Output the (x, y) coordinate of the center of the cell containing the given text.  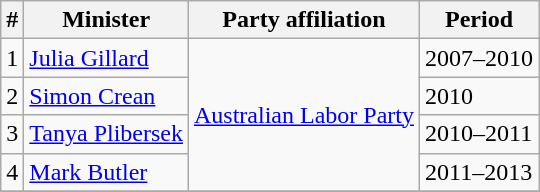
2010 (478, 96)
2011–2013 (478, 172)
Mark Butler (106, 172)
Julia Gillard (106, 58)
Minister (106, 20)
1 (12, 58)
Australian Labor Party (304, 115)
2010–2011 (478, 134)
Period (478, 20)
Party affiliation (304, 20)
2 (12, 96)
4 (12, 172)
# (12, 20)
Simon Crean (106, 96)
2007–2010 (478, 58)
Tanya Plibersek (106, 134)
3 (12, 134)
